Return the [x, y] coordinate for the center point of the cell that contains the specified text.  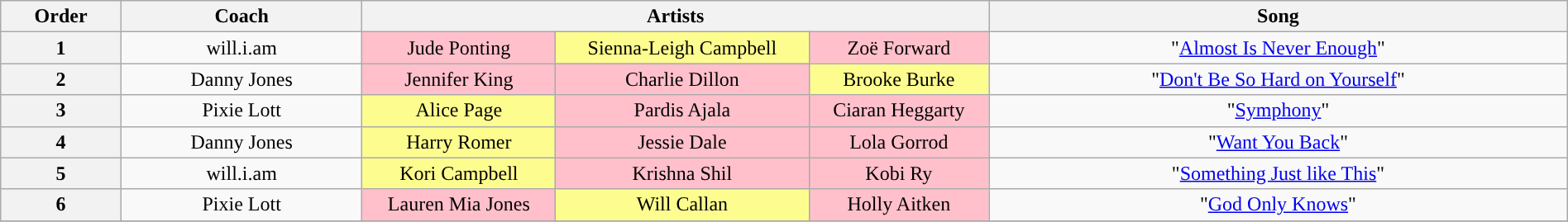
3 [61, 111]
Lauren Mia Jones [459, 205]
"Don't Be So Hard on Yourself" [1279, 79]
"Almost Is Never Enough" [1279, 48]
"Want You Back" [1279, 142]
Lola Gorrod [899, 142]
Holly Aitken [899, 205]
1 [61, 48]
Kobi Ry [899, 173]
"Symphony" [1279, 111]
4 [61, 142]
Kori Campbell [459, 173]
Pardis Ajala [682, 111]
Jennifer King [459, 79]
Jude Ponting [459, 48]
Ciaran Heggarty [899, 111]
Brooke Burke [899, 79]
Will Callan [682, 205]
Alice Page [459, 111]
Charlie Dillon [682, 79]
6 [61, 205]
Krishna Shil [682, 173]
Song [1279, 17]
5 [61, 173]
"Something Just like This" [1279, 173]
Coach [241, 17]
Order [61, 17]
Jessie Dale [682, 142]
Zoë Forward [899, 48]
"God Only Knows" [1279, 205]
Harry Romer [459, 142]
2 [61, 79]
Artists [676, 17]
Sienna-Leigh Campbell [682, 48]
